Identify which cell holds the provided text, then report its [X, Y] central coordinate. 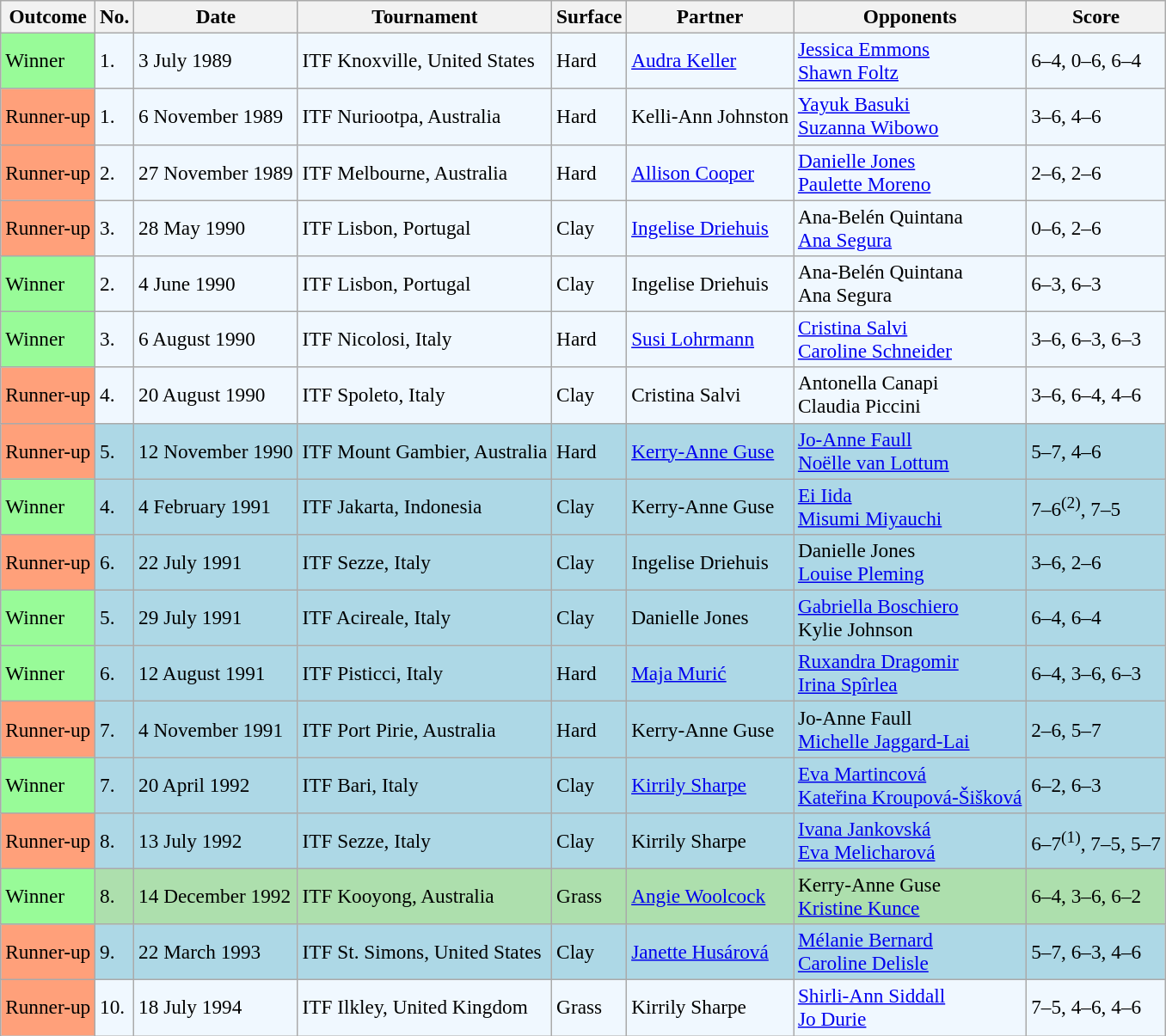
ITF Pisticci, Italy [425, 674]
ITF Ilkley, United Kingdom [425, 1008]
Audra Keller [710, 60]
Ruxandra Dragomir Irina Spîrlea [910, 674]
Cristina Salvi Caroline Schneider [910, 339]
6–2, 6–3 [1095, 784]
5–7, 4–6 [1095, 451]
Gabriella Boschiero Kylie Johnson [910, 617]
Allison Cooper [710, 172]
ITF Mount Gambier, Australia [425, 451]
10. [115, 1008]
6–7(1), 7–5, 5–7 [1095, 841]
Jo-Anne Faull Noëlle van Lottum [910, 451]
6 November 1989 [216, 117]
Surface [590, 16]
5–7, 6–3, 4–6 [1095, 953]
Ivana Jankovská Eva Melicharová [910, 841]
ITF Nicolosi, Italy [425, 339]
Cristina Salvi [710, 395]
20 August 1990 [216, 395]
6–4, 0–6, 6–4 [1095, 60]
12 August 1991 [216, 674]
Opponents [910, 16]
Kelli-Ann Johnston [710, 117]
3–6, 6–3, 6–3 [1095, 339]
2–6, 5–7 [1095, 729]
ITF Bari, Italy [425, 784]
Danielle Jones [710, 617]
ITF St. Simons, United States [425, 953]
6–4, 3–6, 6–2 [1095, 896]
6 August 1990 [216, 339]
0–6, 2–6 [1095, 227]
Kerry-Anne Guse Kristine Kunce [910, 896]
6–3, 6–3 [1095, 284]
7–5, 4–6, 4–6 [1095, 1008]
Jessica Emmons Shawn Foltz [910, 60]
Danielle Jones Louise Pleming [910, 562]
ITF Nuriootpa, Australia [425, 117]
13 July 1992 [216, 841]
Danielle Jones Paulette Moreno [910, 172]
Janette Husárová [710, 953]
14 December 1992 [216, 896]
2–6, 2–6 [1095, 172]
3–6, 6–4, 4–6 [1095, 395]
Maja Murić [710, 674]
3–6, 2–6 [1095, 562]
28 May 1990 [216, 227]
Eva Martincová Kateřina Kroupová-Šišková [910, 784]
Mélanie Bernard Caroline Delisle [910, 953]
Susi Lohrmann [710, 339]
20 April 1992 [216, 784]
Angie Woolcock [710, 896]
22 July 1991 [216, 562]
12 November 1990 [216, 451]
Outcome [48, 16]
ITF Knoxville, United States [425, 60]
ITF Jakarta, Indonesia [425, 506]
3–6, 4–6 [1095, 117]
6–4, 6–4 [1095, 617]
18 July 1994 [216, 1008]
7–6(2), 7–5 [1095, 506]
Date [216, 16]
4 November 1991 [216, 729]
27 November 1989 [216, 172]
Antonella Canapi Claudia Piccini [910, 395]
22 March 1993 [216, 953]
ITF Acireale, Italy [425, 617]
No. [115, 16]
3 July 1989 [216, 60]
Shirli-Ann Siddall Jo Durie [910, 1008]
ITF Port Pirie, Australia [425, 729]
Ei Iida Misumi Miyauchi [910, 506]
Score [1095, 16]
6–4, 3–6, 6–3 [1095, 674]
29 July 1991 [216, 617]
Partner [710, 16]
ITF Melbourne, Australia [425, 172]
ITF Kooyong, Australia [425, 896]
Jo-Anne Faull Michelle Jaggard-Lai [910, 729]
Tournament [425, 16]
Yayuk Basuki Suzanna Wibowo [910, 117]
9. [115, 953]
ITF Spoleto, Italy [425, 395]
4 June 1990 [216, 284]
4 February 1991 [216, 506]
